Find where the given text appears and provide that cell's center as [x, y] coordinate. 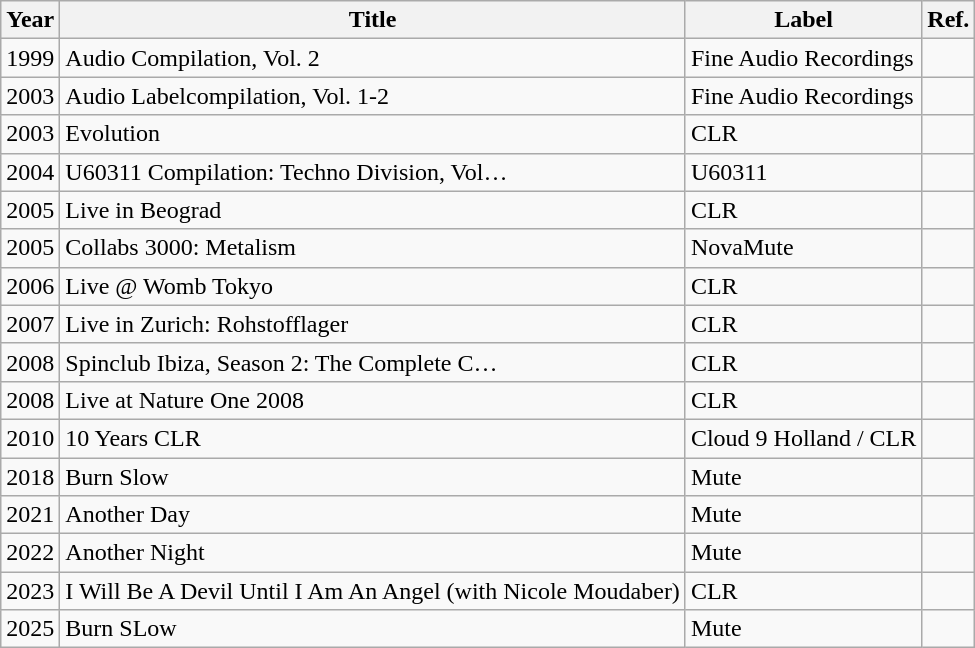
Cloud 9 Holland / CLR [803, 438]
Ref. [948, 20]
Year [30, 20]
Collabs 3000: Metalism [373, 248]
2023 [30, 591]
10 Years CLR [373, 438]
U60311 Compilation: Techno Division, Vol… [373, 172]
2021 [30, 515]
Live at Nature One 2008 [373, 400]
Burn Slow [373, 477]
2018 [30, 477]
Live in Zurich: Rohstofflager [373, 324]
Burn SLow [373, 629]
I Will Be A Devil Until I Am An Angel (with Nicole Moudaber) [373, 591]
2025 [30, 629]
2010 [30, 438]
2007 [30, 324]
Live in Beograd [373, 210]
NovaMute [803, 248]
Evolution [373, 134]
2022 [30, 553]
2004 [30, 172]
U60311 [803, 172]
Audio Compilation, Vol. 2 [373, 58]
Another Night [373, 553]
Audio Labelcompilation, Vol. 1-2 [373, 96]
2006 [30, 286]
Another Day [373, 515]
Label [803, 20]
Live @ Womb Tokyo [373, 286]
1999 [30, 58]
Spinclub Ibiza, Season 2: The Complete C… [373, 362]
Title [373, 20]
